Extract the [x, y] coordinate from the center of the cell holding the provided text.  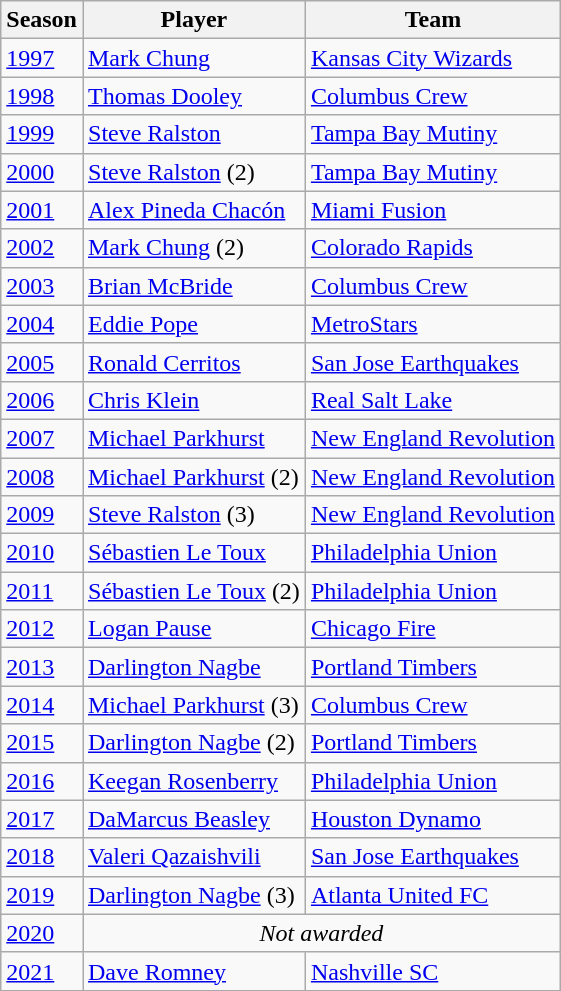
2000 [42, 172]
Sébastien Le Toux (2) [194, 591]
2014 [42, 705]
Player [194, 20]
Michael Parkhurst (2) [194, 477]
Keegan Rosenberry [194, 781]
1997 [42, 58]
2013 [42, 667]
Team [432, 20]
2001 [42, 210]
Not awarded [321, 933]
Brian McBride [194, 286]
2007 [42, 438]
Darlington Nagbe (3) [194, 895]
2016 [42, 781]
DaMarcus Beasley [194, 819]
Ronald Cerritos [194, 362]
2017 [42, 819]
2002 [42, 248]
2009 [42, 515]
Sébastien Le Toux [194, 553]
Chicago Fire [432, 629]
Steve Ralston (3) [194, 515]
2012 [42, 629]
Colorado Rapids [432, 248]
2021 [42, 971]
Steve Ralston [194, 134]
2010 [42, 553]
Chris Klein [194, 400]
Valeri Qazaishvili [194, 857]
2011 [42, 591]
Mark Chung (2) [194, 248]
2020 [42, 933]
Houston Dynamo [432, 819]
2008 [42, 477]
2019 [42, 895]
2005 [42, 362]
Darlington Nagbe [194, 667]
2003 [42, 286]
Nashville SC [432, 971]
Thomas Dooley [194, 96]
2006 [42, 400]
Real Salt Lake [432, 400]
Miami Fusion [432, 210]
2015 [42, 743]
Atlanta United FC [432, 895]
2018 [42, 857]
Kansas City Wizards [432, 58]
Alex Pineda Chacón [194, 210]
Logan Pause [194, 629]
Steve Ralston (2) [194, 172]
Dave Romney [194, 971]
Mark Chung [194, 58]
MetroStars [432, 324]
1998 [42, 96]
Eddie Pope [194, 324]
Season [42, 20]
2004 [42, 324]
Michael Parkhurst (3) [194, 705]
Darlington Nagbe (2) [194, 743]
1999 [42, 134]
Michael Parkhurst [194, 438]
